From the cell containing the given text, extract its center point as (X, Y) coordinate. 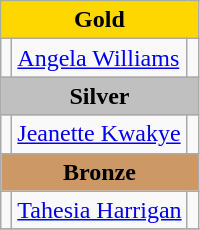
Gold (100, 20)
Tahesia Harrigan (100, 210)
Silver (100, 96)
Angela Williams (100, 58)
Bronze (100, 172)
Jeanette Kwakye (100, 134)
